Return [X, Y] of the center of cell containing provided text 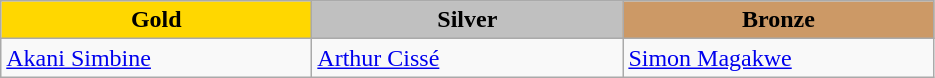
Akani Simbine [156, 58]
Arthur Cissé [468, 58]
Simon Magakwe [778, 58]
Silver [468, 20]
Gold [156, 20]
Bronze [778, 20]
